Find where the given text appears and provide that cell's center as [X, Y] coordinate. 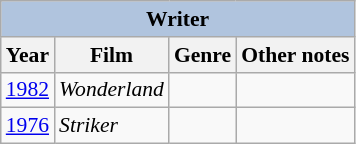
Film [112, 55]
1976 [28, 126]
Other notes [295, 55]
Wonderland [112, 90]
Genre [202, 55]
Striker [112, 126]
Year [28, 55]
1982 [28, 90]
Writer [178, 19]
